Determine the [x, y] coordinate at the center of the cell enclosing the given text.  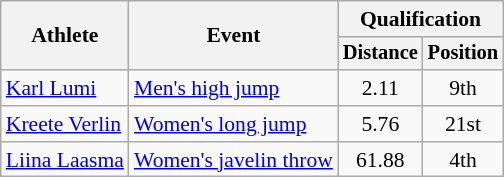
21st [463, 124]
Kreete Verlin [65, 124]
Athlete [65, 36]
Position [463, 54]
Distance [380, 54]
9th [463, 88]
Event [234, 36]
Women's long jump [234, 124]
5.76 [380, 124]
Qualification [420, 19]
Karl Lumi [65, 88]
2.11 [380, 88]
Men's high jump [234, 88]
